Search for the cell housing the specified text and yield its (X, Y) center coordinate. 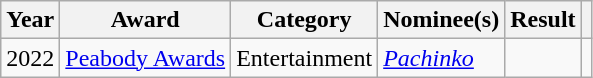
Pachinko (442, 58)
Award (146, 20)
Nominee(s) (442, 20)
2022 (30, 58)
Result (543, 20)
Peabody Awards (146, 58)
Entertainment (304, 58)
Year (30, 20)
Category (304, 20)
